Return the (x, y) coordinate for the center point of the cell that contains the specified text.  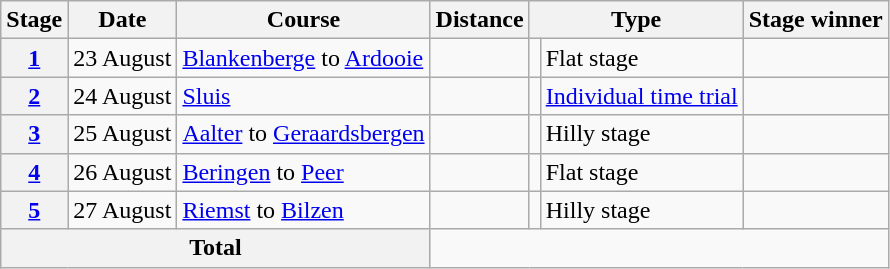
Distance (480, 20)
Sluis (304, 96)
Course (304, 20)
Beringen to Peer (304, 172)
2 (34, 96)
Type (636, 20)
Stage winner (816, 20)
Blankenberge to Ardooie (304, 58)
27 August (122, 210)
24 August (122, 96)
5 (34, 210)
Aalter to Geraardsbergen (304, 134)
Individual time trial (642, 96)
1 (34, 58)
Total (216, 248)
25 August (122, 134)
3 (34, 134)
23 August (122, 58)
26 August (122, 172)
4 (34, 172)
Stage (34, 20)
Riemst to Bilzen (304, 210)
Date (122, 20)
